Locate the cell with the specified text and output its (x, y) center coordinate. 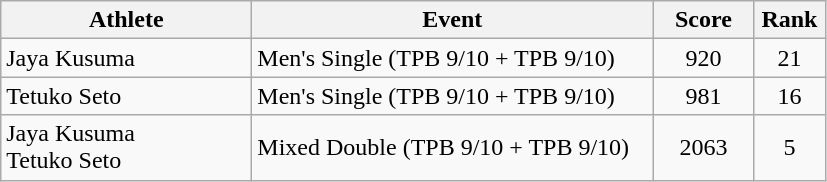
Score (704, 20)
981 (704, 96)
16 (790, 96)
Jaya Kusuma (126, 58)
2063 (704, 148)
920 (704, 58)
5 (790, 148)
Event (452, 20)
Mixed Double (TPB 9/10 + TPB 9/10) (452, 148)
Jaya Kusuma Tetuko Seto (126, 148)
Athlete (126, 20)
Tetuko Seto (126, 96)
Rank (790, 20)
21 (790, 58)
